Locate the cell with the specified text and output its (x, y) center coordinate. 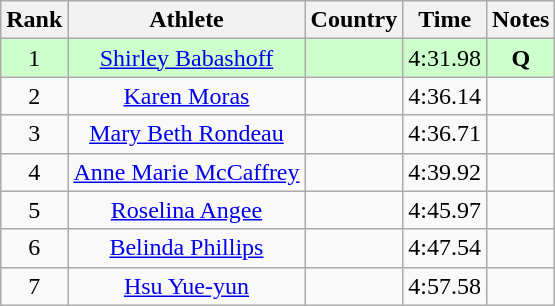
1 (34, 58)
4 (34, 172)
7 (34, 286)
2 (34, 96)
4:47.54 (445, 248)
Anne Marie McCaffrey (186, 172)
5 (34, 210)
Rank (34, 20)
6 (34, 248)
Roselina Angee (186, 210)
4:57.58 (445, 286)
Shirley Babashoff (186, 58)
4:39.92 (445, 172)
Notes (521, 20)
Mary Beth Rondeau (186, 134)
4:36.71 (445, 134)
Country (354, 20)
4:31.98 (445, 58)
Athlete (186, 20)
Belinda Phillips (186, 248)
Karen Moras (186, 96)
4:45.97 (445, 210)
Time (445, 20)
3 (34, 134)
4:36.14 (445, 96)
Hsu Yue-yun (186, 286)
Q (521, 58)
